Output the (x, y) coordinate of the center of the cell containing the given text.  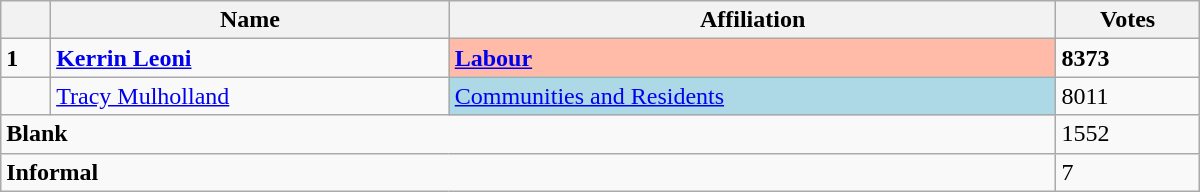
7 (1128, 172)
8373 (1128, 58)
1 (26, 58)
Labour (752, 58)
Tracy Mulholland (250, 96)
Blank (528, 134)
Communities and Residents (752, 96)
Informal (528, 172)
1552 (1128, 134)
Votes (1128, 20)
8011 (1128, 96)
Name (250, 20)
Affiliation (752, 20)
Kerrin Leoni (250, 58)
